From the cell containing the given text, extract its center point as [x, y] coordinate. 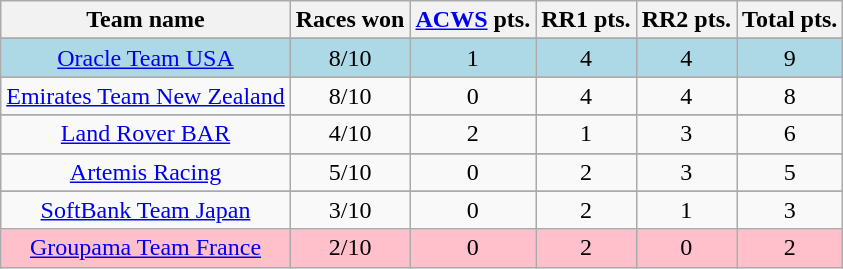
ACWS pts. [473, 20]
3/10 [350, 210]
Team name [146, 20]
Land Rover BAR [146, 134]
9 [790, 58]
6 [790, 134]
Artemis Racing [146, 172]
4/10 [350, 134]
Oracle Team USA [146, 58]
Emirates Team New Zealand [146, 96]
8 [790, 96]
5 [790, 172]
Total pts. [790, 20]
5/10 [350, 172]
Races won [350, 20]
SoftBank Team Japan [146, 210]
RR1 pts. [586, 20]
RR2 pts. [686, 20]
2/10 [350, 248]
Groupama Team France [146, 248]
